Output the [x, y] coordinate of the center of the cell containing the given text.  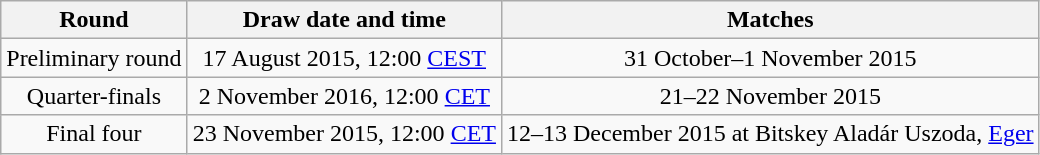
Round [94, 20]
Matches [770, 20]
31 October–1 November 2015 [770, 58]
21–22 November 2015 [770, 96]
Quarter-finals [94, 96]
17 August 2015, 12:00 CEST [344, 58]
23 November 2015, 12:00 CET [344, 134]
Final four [94, 134]
12–13 December 2015 at Bitskey Aladár Uszoda, Eger [770, 134]
Preliminary round [94, 58]
2 November 2016, 12:00 CET [344, 96]
Draw date and time [344, 20]
